Pinpoint the cell where the given text exists, returning its (x, y) midpoint coordinate. 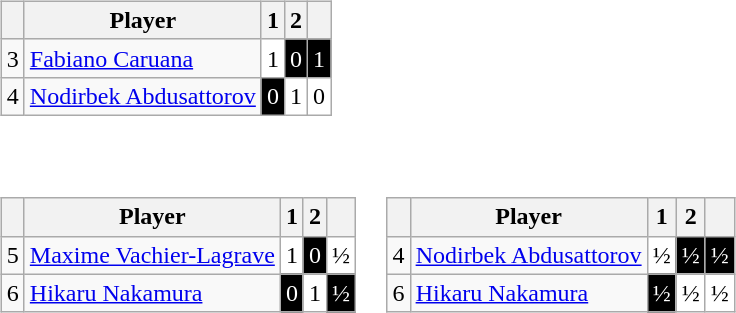
5 (12, 255)
Maxime Vachier-Lagrave (152, 255)
Fabiano Caruana (142, 58)
3 (12, 58)
